Scan for the cell matching the given text and deliver its [x, y] coordinate at center. 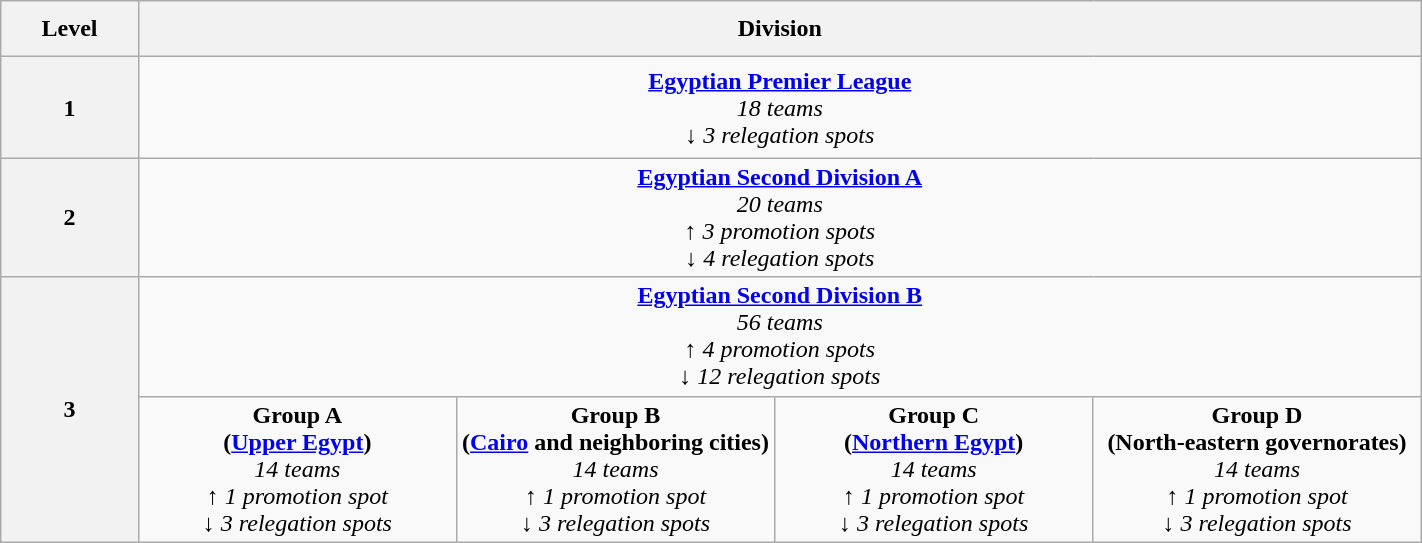
1 [70, 108]
Group D(North-eastern governorates)14 teams↑ 1 promotion spot↓ 3 relegation spots [1257, 469]
Group B(Cairo and neighboring cities)14 teams↑ 1 promotion spot↓ 3 relegation spots [615, 469]
Group A(Upper Egypt)14 teams↑ 1 promotion spot↓ 3 relegation spots [297, 469]
Egyptian Second Division A20 teams↑ 3 promotion spots↓ 4 relegation spots [780, 218]
Level [70, 29]
Division [780, 29]
2 [70, 218]
Egyptian Second Division B56 teams↑ 4 promotion spots↓ 12 relegation spots [780, 336]
3 [70, 410]
Egyptian Premier League18 teams↓ 3 relegation spots [780, 108]
Group C(Northern Egypt)14 teams↑ 1 promotion spot↓ 3 relegation spots [934, 469]
